Return (x, y) of the center of cell containing provided text 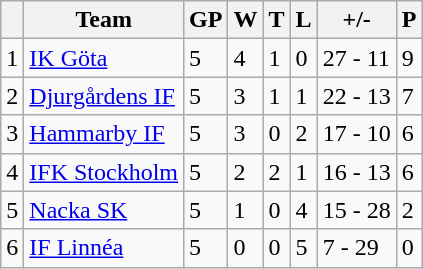
22 - 13 (356, 96)
IK Göta (104, 58)
IFK Stockholm (104, 172)
Djurgårdens IF (104, 96)
IF Linnéa (104, 248)
W (246, 20)
+/- (356, 20)
9 (409, 58)
Hammarby IF (104, 134)
15 - 28 (356, 210)
16 - 13 (356, 172)
7 (409, 96)
Team (104, 20)
P (409, 20)
L (304, 20)
17 - 10 (356, 134)
GP (206, 20)
7 - 29 (356, 248)
27 - 11 (356, 58)
Nacka SK (104, 210)
T (276, 20)
